From the cell containing the given text, extract its center point as [X, Y] coordinate. 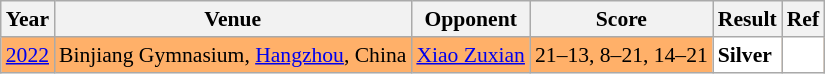
Silver [748, 55]
21–13, 8–21, 14–21 [622, 55]
Year [28, 19]
Xiao Zuxian [470, 55]
Binjiang Gymnasium, Hangzhou, China [232, 55]
Venue [232, 19]
2022 [28, 55]
Opponent [470, 19]
Ref [803, 19]
Result [748, 19]
Score [622, 19]
